For the text-containing cell, return its midpoint in (X, Y) coordinate format. 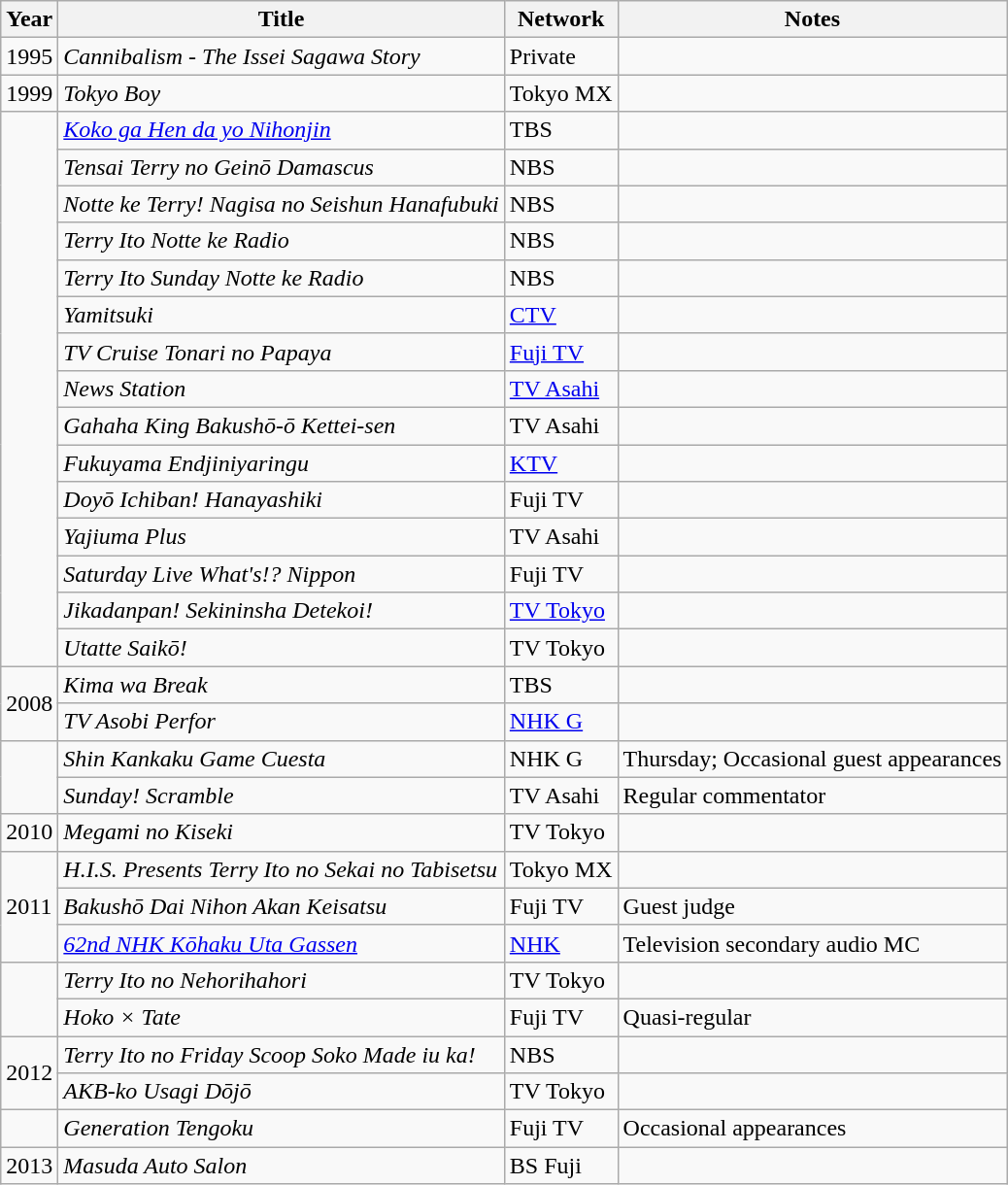
Saturday Live What's!? Nippon (282, 574)
H.I.S. Presents Terry Ito no Sekai no Tabisetsu (282, 869)
Kima wa Break (282, 685)
NHK (561, 943)
Terry Ito Sunday Notte ke Radio (282, 278)
Megami no Kiseki (282, 832)
Title (282, 19)
Yamitsuki (282, 315)
Notes (812, 19)
News Station (282, 389)
Thursday; Occasional guest appearances (812, 759)
Terry Ito Notte ke Radio (282, 241)
Quasi-regular (812, 1017)
TV Asobi Perfor (282, 722)
Fukuyama Endjiniyaringu (282, 463)
Bakushō Dai Nihon Akan Keisatsu (282, 906)
BS Fuji (561, 1166)
Regular commentator (812, 796)
Gahaha King Bakushō-ō Kettei-sen (282, 425)
2011 (29, 906)
1999 (29, 93)
Television secondary audio MC (812, 943)
2012 (29, 1072)
Tokyo Boy (282, 93)
Generation Tengoku (282, 1129)
Occasional appearances (812, 1129)
Hoko × Tate (282, 1017)
Terry Ito no Friday Scoop Soko Made iu ka! (282, 1054)
Jikadanpan! Sekininsha Detekoi! (282, 611)
2013 (29, 1166)
Yajiuma Plus (282, 537)
Tensai Terry no Geinō Damascus (282, 167)
Terry Ito no Nehorihahori (282, 980)
2010 (29, 832)
Koko ga Hen da yo Nihonjin (282, 130)
Guest judge (812, 906)
Shin Kankaku Game Cuesta (282, 759)
AKB-ko Usagi Dōjō (282, 1092)
1995 (29, 56)
Sunday! Scramble (282, 796)
Notte ke Terry! Nagisa no Seishun Hanafubuki (282, 204)
Masuda Auto Salon (282, 1166)
62nd NHK Kōhaku Uta Gassen (282, 943)
Doyō Ichiban! Hanayashiki (282, 500)
Cannibalism - The Issei Sagawa Story (282, 56)
Year (29, 19)
CTV (561, 315)
Network (561, 19)
TV Cruise Tonari no Papaya (282, 352)
2008 (29, 703)
Utatte Saikō! (282, 648)
KTV (561, 463)
Private (561, 56)
